Capture the cell that displays the provided text and extract its (x, y) central coordinate. 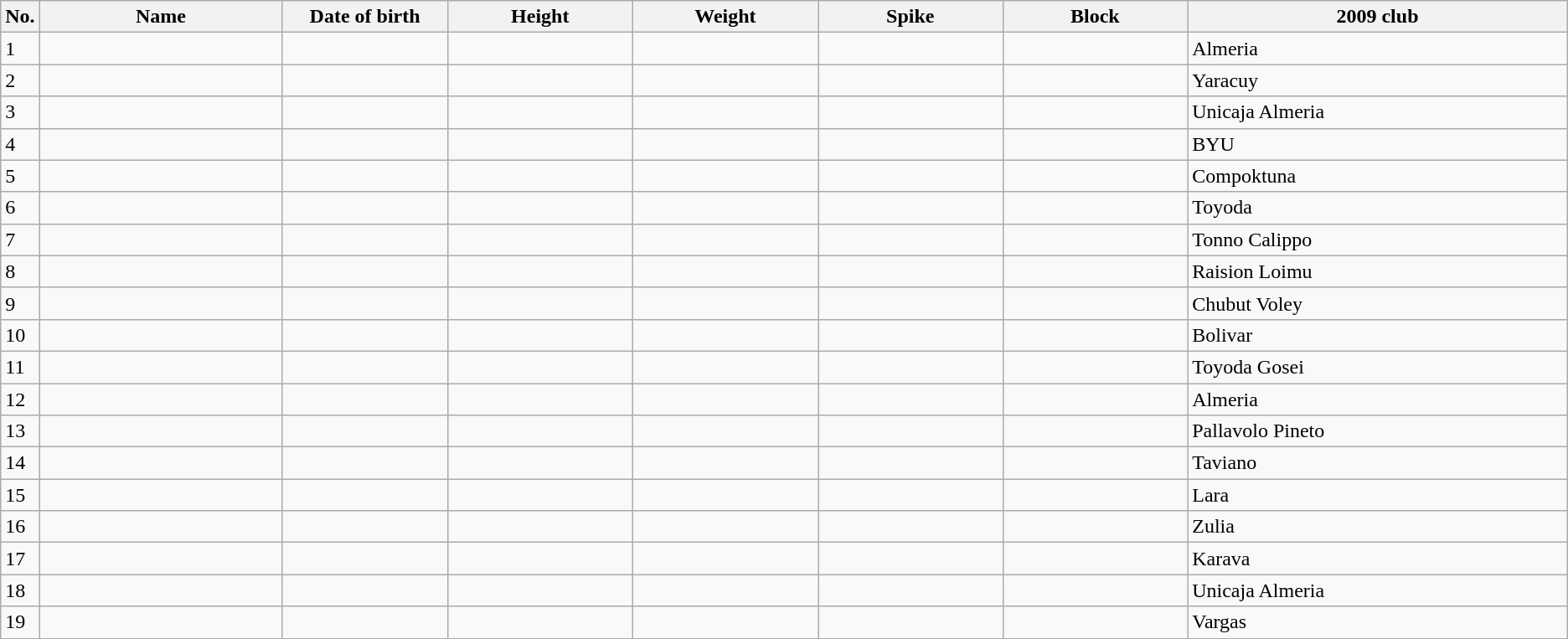
Tonno Calippo (1378, 240)
18 (20, 590)
BYU (1378, 144)
Compoktuna (1378, 176)
Spike (910, 17)
Toyoda Gosei (1378, 367)
17 (20, 559)
No. (20, 17)
2 (20, 80)
1 (20, 49)
13 (20, 431)
Lara (1378, 495)
Yaracuy (1378, 80)
Date of birth (365, 17)
4 (20, 144)
Name (161, 17)
9 (20, 303)
Bolivar (1378, 335)
Taviano (1378, 463)
Height (539, 17)
Weight (725, 17)
Karava (1378, 559)
Raision Loimu (1378, 271)
Chubut Voley (1378, 303)
11 (20, 367)
Zulia (1378, 527)
10 (20, 335)
15 (20, 495)
Vargas (1378, 622)
16 (20, 527)
19 (20, 622)
Block (1096, 17)
8 (20, 271)
5 (20, 176)
7 (20, 240)
Toyoda (1378, 208)
3 (20, 112)
2009 club (1378, 17)
Pallavolo Pineto (1378, 431)
12 (20, 399)
14 (20, 463)
6 (20, 208)
